Find where the given text appears and provide that cell's center as (x, y) coordinate. 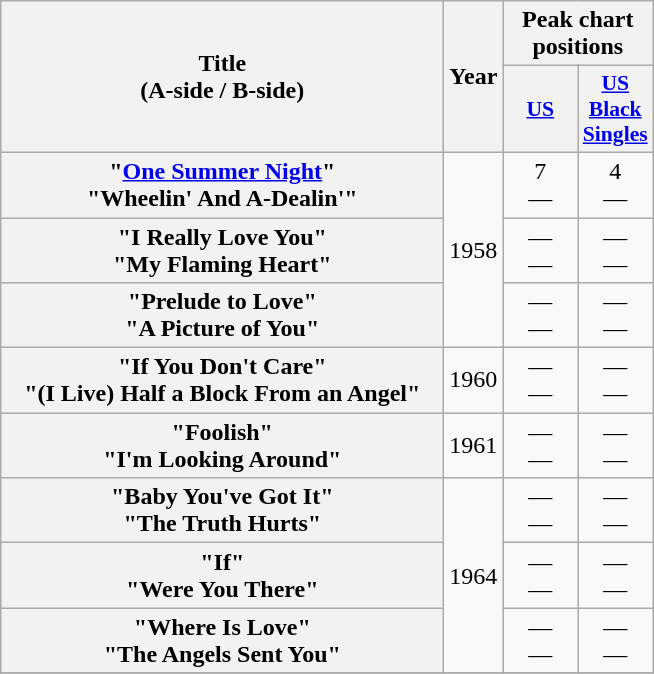
"I Really Love You""My Flaming Heart" (222, 250)
Title(A-side / B-side) (222, 77)
Peak chart positions (578, 34)
"If You Don't Care""(I Live) Half a Block From an Angel" (222, 380)
"Baby You've Got It""The Truth Hurts" (222, 510)
"Prelude to Love""A Picture of You" (222, 316)
1961 (474, 446)
"Foolish""I'm Looking Around" (222, 446)
1958 (474, 250)
Year (474, 77)
"Where Is Love""The Angels Sent You" (222, 640)
4— (616, 184)
USBlackSingles (616, 110)
"If""Were You There" (222, 576)
"One Summer Night""Wheelin' And A-Dealin'" (222, 184)
1960 (474, 380)
7— (540, 184)
US (540, 110)
1964 (474, 576)
